Scan for the cell matching the given text and deliver its (x, y) coordinate at center. 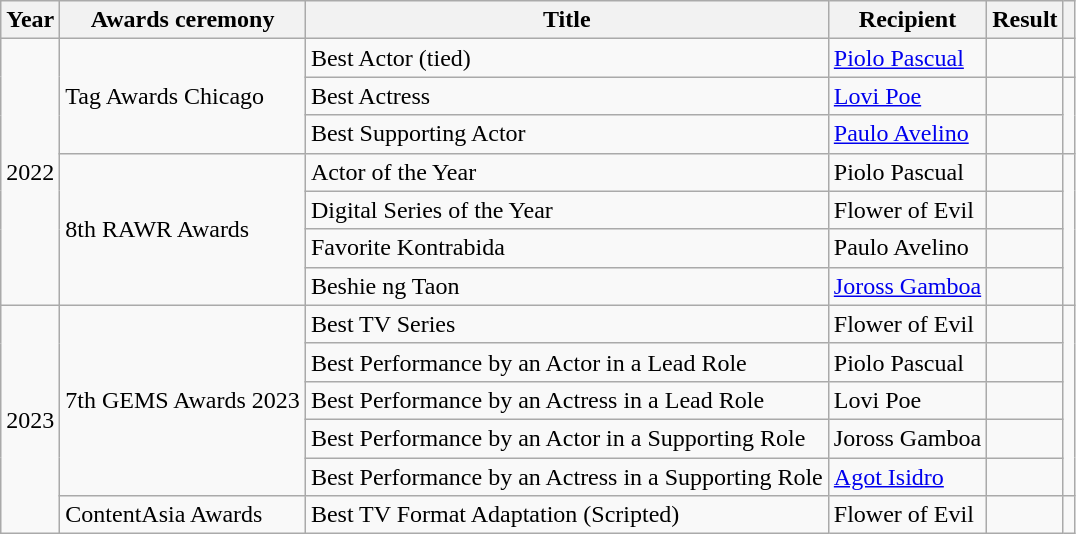
Best Performance by an Actress in a Supporting Role (566, 477)
Best TV Format Adaptation (Scripted) (566, 515)
Digital Series of the Year (566, 210)
Best Performance by an Actress in a Lead Role (566, 400)
8th RAWR Awards (183, 229)
Beshie ng Taon (566, 286)
7th GEMS Awards 2023 (183, 400)
Result (1025, 20)
Agot Isidro (907, 477)
Best Actress (566, 96)
Best Supporting Actor (566, 134)
Title (566, 20)
Awards ceremony (183, 20)
Best TV Series (566, 324)
ContentAsia Awards (183, 515)
Actor of the Year (566, 172)
2022 (30, 172)
Best Performance by an Actor in a Supporting Role (566, 438)
Best Performance by an Actor in a Lead Role (566, 362)
Year (30, 20)
Tag Awards Chicago (183, 96)
Favorite Kontrabida (566, 248)
Best Actor (tied) (566, 58)
Recipient (907, 20)
2023 (30, 419)
